From the cell containing the given text, extract its center point as (X, Y) coordinate. 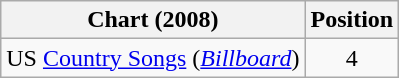
US Country Songs (Billboard) (153, 58)
Position (352, 20)
4 (352, 58)
Chart (2008) (153, 20)
